Capture the cell that displays the provided text and extract its (X, Y) central coordinate. 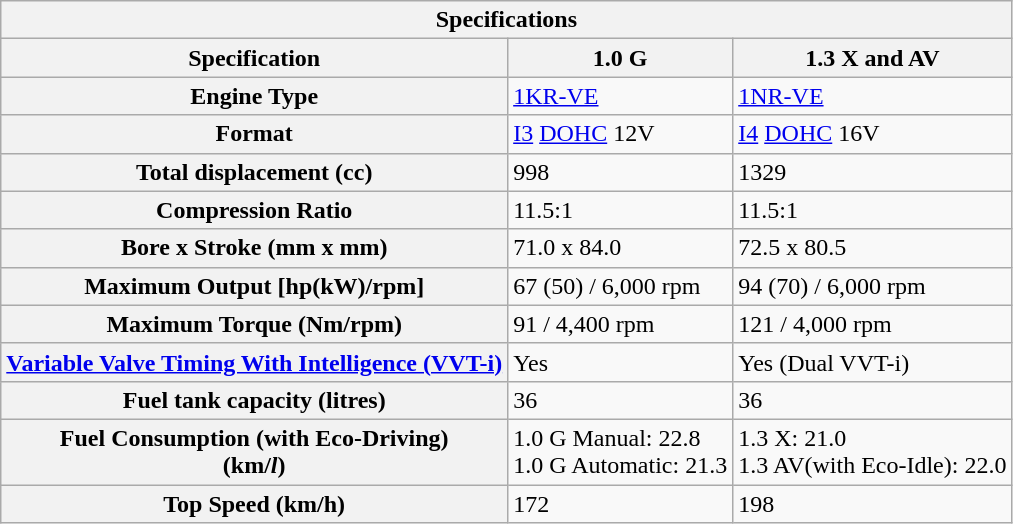
Fuel Consumption (with Eco-Driving)(km/l) (254, 452)
Specification (254, 58)
Maximum Torque (Nm/rpm) (254, 324)
Total displacement (cc) (254, 172)
1KR-VE (620, 96)
Specifications (506, 20)
Format (254, 134)
Yes (Dual VVT-i) (872, 362)
1.3 X and AV (872, 58)
Fuel tank capacity (litres) (254, 400)
91 / 4,400 rpm (620, 324)
1.0 G Manual: 22.81.0 G Automatic: 21.3 (620, 452)
Top Speed (km/h) (254, 503)
Maximum Output [hp(kW)/rpm] (254, 286)
198 (872, 503)
67 (50) / 6,000 rpm (620, 286)
Variable Valve Timing With Intelligence (VVT-i) (254, 362)
72.5 x 80.5 (872, 248)
121 / 4,000 rpm (872, 324)
I4 DOHC 16V (872, 134)
Engine Type (254, 96)
94 (70) / 6,000 rpm (872, 286)
I3 DOHC 12V (620, 134)
998 (620, 172)
172 (620, 503)
Yes (620, 362)
1NR-VE (872, 96)
1.0 G (620, 58)
71.0 x 84.0 (620, 248)
1329 (872, 172)
Compression Ratio (254, 210)
Bore x Stroke (mm x mm) (254, 248)
1.3 X: 21.01.3 AV(with Eco-Idle): 22.0 (872, 452)
